Search for the cell housing the specified text and yield its (x, y) center coordinate. 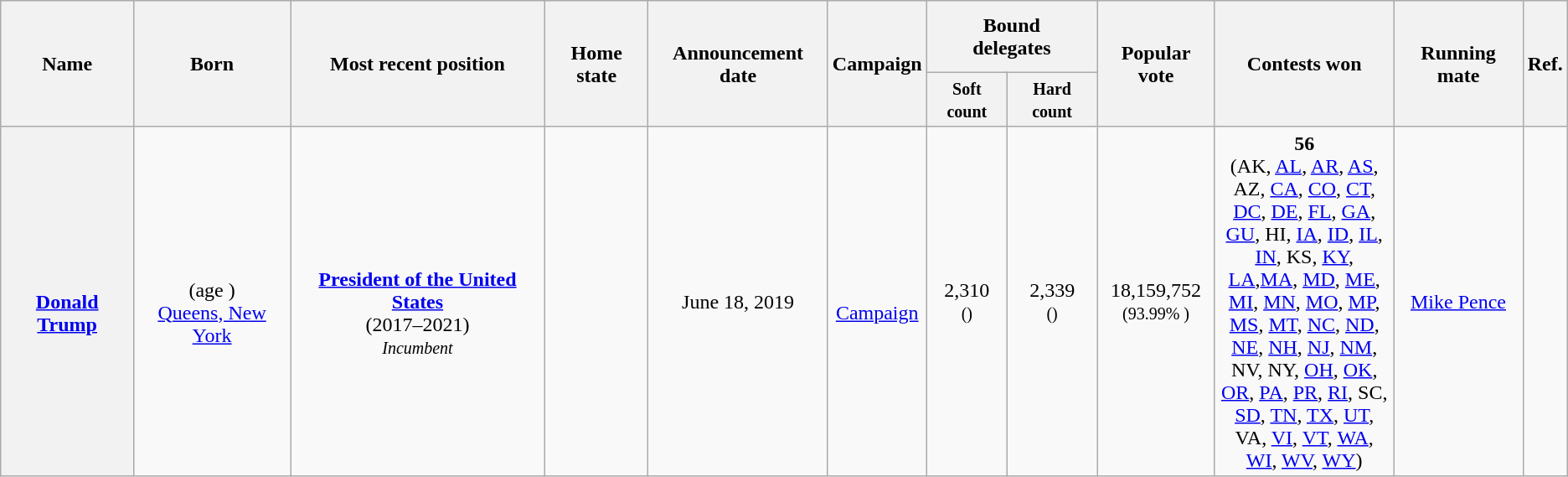
Born (213, 64)
Soft count (967, 99)
(age )Queens, New York (213, 301)
Contests won (1304, 64)
Popular vote (1156, 64)
Mike Pence (1458, 301)
Hard count (1052, 99)
Donald Trump (67, 301)
Running mate (1458, 64)
Ref. (1545, 64)
Name (67, 64)
President of the United States(2017–2021)Incumbent (418, 301)
Home state (596, 64)
Bounddelegates (1012, 37)
Announcement date (738, 64)
18,159,752(93.99% ) (1156, 301)
2,339 () (1052, 301)
Most recent position (418, 64)
2,310 () (967, 301)
June 18, 2019 (738, 301)
